Determine the (x, y) coordinate at the center of the cell enclosing the given text.  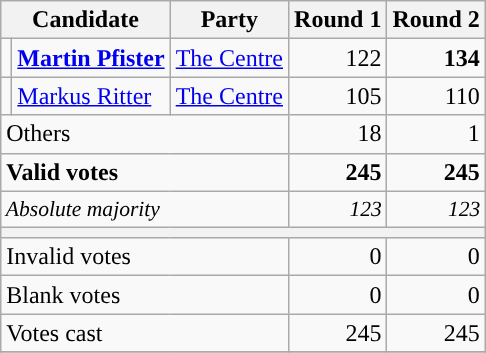
Absolute majority (145, 209)
122 (338, 58)
Votes cast (145, 333)
Blank votes (145, 295)
Invalid votes (145, 257)
134 (436, 58)
Valid votes (145, 172)
110 (436, 96)
Party (229, 20)
Martin Pfister (91, 58)
18 (338, 134)
Round 2 (436, 20)
Markus Ritter (91, 96)
Candidate (86, 20)
1 (436, 134)
Round 1 (338, 20)
Others (145, 134)
105 (338, 96)
